From the cell containing the given text, extract its center point as [X, Y] coordinate. 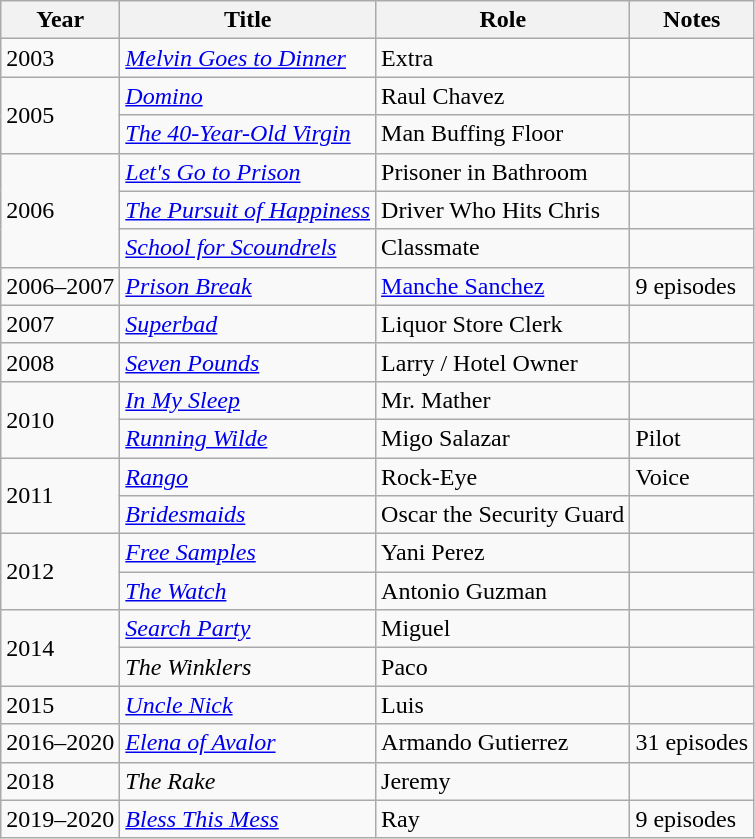
Rango [248, 477]
Extra [503, 58]
2015 [60, 705]
Jeremy [503, 781]
School for Scoundrels [248, 248]
The Pursuit of Happiness [248, 210]
2018 [60, 781]
Paco [503, 667]
Notes [692, 20]
The Rake [248, 781]
Pilot [692, 438]
2012 [60, 572]
Driver Who Hits Chris [503, 210]
Role [503, 20]
2014 [60, 648]
Rock-Eye [503, 477]
Liquor Store Clerk [503, 324]
Uncle Nick [248, 705]
Seven Pounds [248, 362]
2005 [60, 115]
Mr. Mather [503, 400]
Armando Gutierrez [503, 743]
Prison Break [248, 286]
The 40-Year-Old Virgin [248, 134]
In My Sleep [248, 400]
Luis [503, 705]
Title [248, 20]
Voice [692, 477]
2006 [60, 210]
2010 [60, 419]
The Watch [248, 591]
Oscar the Security Guard [503, 515]
Bridesmaids [248, 515]
2008 [60, 362]
Larry / Hotel Owner [503, 362]
Raul Chavez [503, 96]
Man Buffing Floor [503, 134]
Miguel [503, 629]
Classmate [503, 248]
Free Samples [248, 553]
Search Party [248, 629]
Migo Salazar [503, 438]
Manche Sanchez [503, 286]
31 episodes [692, 743]
Antonio Guzman [503, 591]
Prisoner in Bathroom [503, 172]
The Winklers [248, 667]
2019–2020 [60, 819]
Running Wilde [248, 438]
2007 [60, 324]
2006–2007 [60, 286]
Elena of Avalor [248, 743]
Yani Perez [503, 553]
Superbad [248, 324]
Let's Go to Prison [248, 172]
Melvin Goes to Dinner [248, 58]
2016–2020 [60, 743]
2003 [60, 58]
Year [60, 20]
Domino [248, 96]
2011 [60, 496]
Ray [503, 819]
Bless This Mess [248, 819]
